Output the [x, y] coordinate of the center of the cell containing the given text.  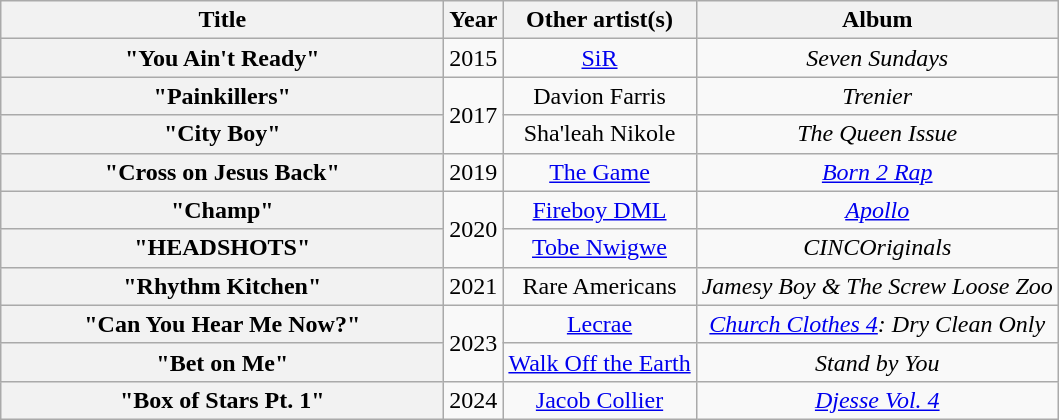
Born 2 Rap [877, 172]
"Box of Stars Pt. 1" [222, 400]
Jacob Collier [600, 400]
2020 [474, 229]
Apollo [877, 210]
Other artist(s) [600, 20]
The Queen Issue [877, 134]
"Cross on Jesus Back" [222, 172]
2019 [474, 172]
Jamesy Boy & The Screw Loose Zoo [877, 286]
Lecrae [600, 324]
2023 [474, 343]
"Champ" [222, 210]
Church Clothes 4: Dry Clean Only [877, 324]
Title [222, 20]
Year [474, 20]
"Rhythm Kitchen" [222, 286]
2021 [474, 286]
Trenier [877, 96]
The Game [600, 172]
"Painkillers" [222, 96]
CINCOriginals [877, 248]
"Bet on Me" [222, 362]
"You Ain't Ready" [222, 58]
2024 [474, 400]
"HEADSHOTS" [222, 248]
Album [877, 20]
Fireboy DML [600, 210]
Djesse Vol. 4 [877, 400]
Walk Off the Earth [600, 362]
Tobe Nwigwe [600, 248]
Rare Americans [600, 286]
2017 [474, 115]
2015 [474, 58]
Davion Farris [600, 96]
"City Boy" [222, 134]
Sha'leah Nikole [600, 134]
"Can You Hear Me Now?" [222, 324]
SiR [600, 58]
Seven Sundays [877, 58]
Stand by You [877, 362]
